Return the (X, Y) coordinate for the center point of the cell that contains the specified text.  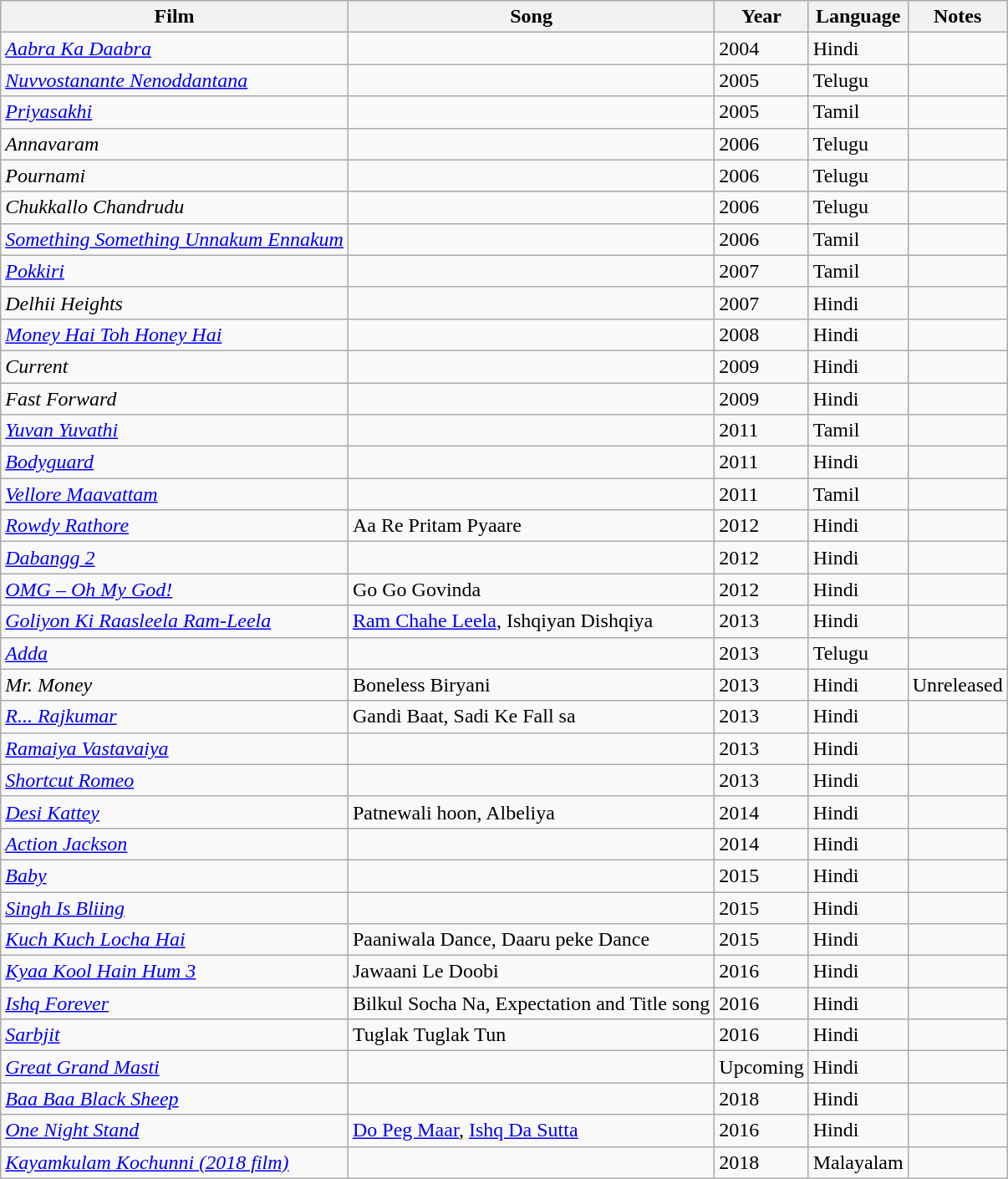
Kayamkulam Kochunni (2018 film) (175, 1162)
Yuvan Yuvathi (175, 431)
Mr. Money (175, 685)
Money Hai Toh Honey Hai (175, 334)
Film (175, 17)
Patnewali hoon, Albeliya (531, 812)
Shortcut Romeo (175, 780)
Desi Kattey (175, 812)
Vellore Maavattam (175, 494)
OMG – Oh My God! (175, 589)
Current (175, 366)
Do Peg Maar, Ishq Da Sutta (531, 1131)
Singh Is Bliing (175, 907)
One Night Stand (175, 1131)
Malayalam (858, 1162)
Year (761, 17)
Fast Forward (175, 399)
Go Go Govinda (531, 589)
Pournami (175, 176)
Action Jackson (175, 844)
Goliyon Ki Raasleela Ram-Leela (175, 621)
Notes (958, 17)
R... Rajkumar (175, 717)
Great Grand Masti (175, 1067)
Tuglak Tuglak Tun (531, 1035)
Dabangg 2 (175, 558)
Adda (175, 653)
Sarbjit (175, 1035)
Baa Baa Black Sheep (175, 1099)
Bilkul Socha Na, Expectation and Title song (531, 1003)
Chukkallo Chandrudu (175, 207)
Gandi Baat, Sadi Ke Fall sa (531, 717)
Bodyguard (175, 462)
Pokkiri (175, 271)
Kuch Kuch Locha Hai (175, 940)
Language (858, 17)
Aa Re Pritam Pyaare (531, 526)
Ramaiya Vastavaiya (175, 748)
Delhii Heights (175, 303)
Ishq Forever (175, 1003)
Song (531, 17)
Rowdy Rathore (175, 526)
Priyasakhi (175, 112)
Unreleased (958, 685)
Annavaram (175, 144)
Paaniwala Dance, Daaru peke Dance (531, 940)
Kyaa Kool Hain Hum 3 (175, 972)
Something Something Unnakum Ennakum (175, 239)
Baby (175, 875)
Aabra Ka Daabra (175, 48)
Boneless Biryani (531, 685)
Ram Chahe Leela, Ishqiyan Dishqiya (531, 621)
Upcoming (761, 1067)
2004 (761, 48)
Jawaani Le Doobi (531, 972)
2008 (761, 334)
Nuvvostanante Nenoddantana (175, 80)
